Determine the [x, y] coordinate at the center of the cell enclosing the given text.  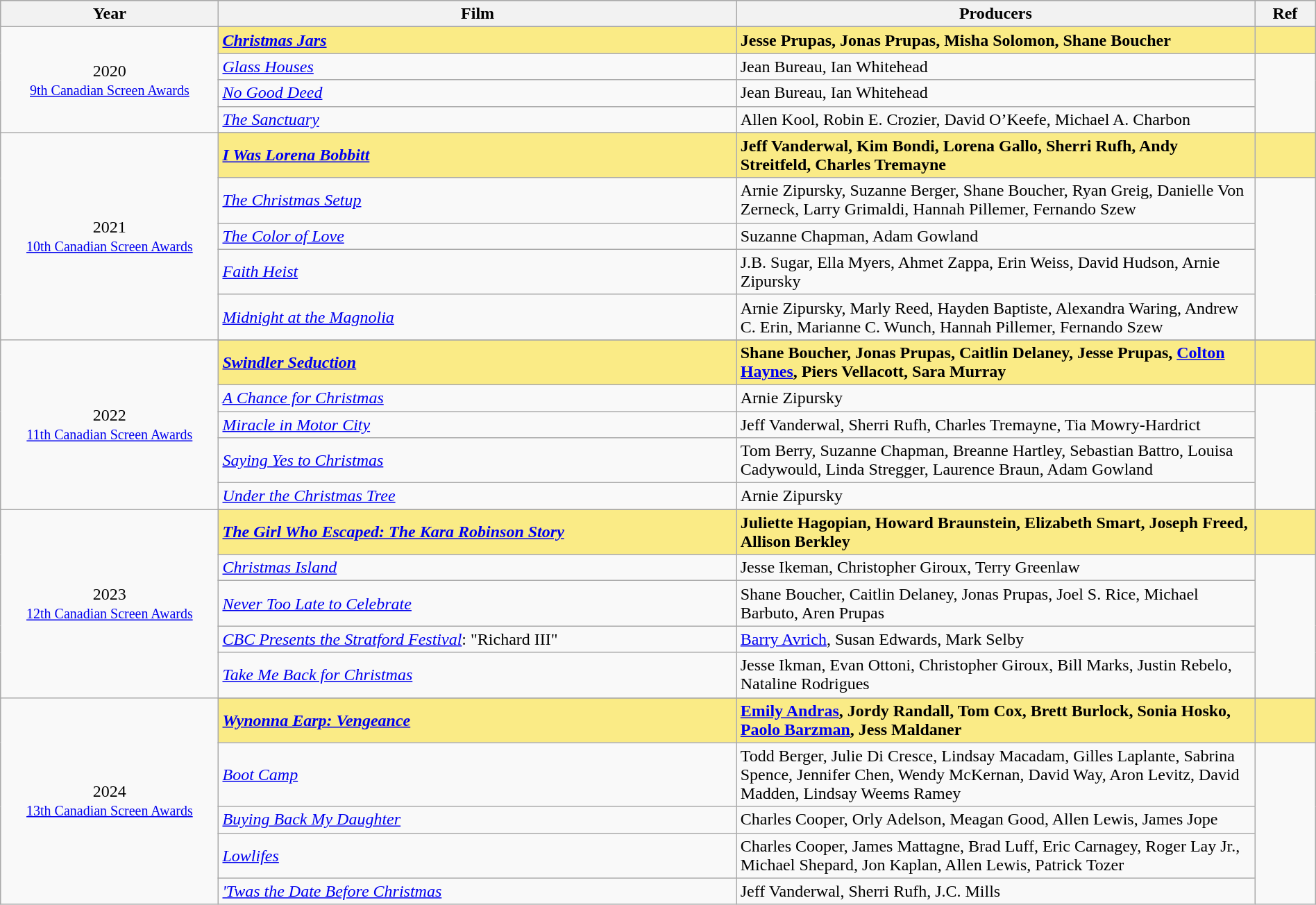
Christmas Jars [478, 40]
CBC Presents the Stratford Festival: "Richard III" [478, 639]
Allen Kool, Robin E. Crozier, David O’Keefe, Michael A. Charbon [995, 119]
Saying Yes to Christmas [478, 461]
Ref [1285, 14]
Boot Camp [478, 775]
Shane Boucher, Caitlin Delaney, Jonas Prupas, Joel S. Rice, Michael Barbuto, Aren Prupas [995, 604]
The Color of Love [478, 236]
Shane Boucher, Jonas Prupas, Caitlin Delaney, Jesse Prupas, Colton Haynes, Piers Vellacott, Sara Murray [995, 362]
The Sanctuary [478, 119]
202211th Canadian Screen Awards [110, 424]
Lowlifes [478, 855]
Under the Christmas Tree [478, 496]
Jeff Vanderwal, Sherri Rufh, Charles Tremayne, Tia Mowry-Hardrict [995, 424]
Jeff Vanderwal, Kim Bondi, Lorena Gallo, Sherri Rufh, Andy Streitfeld, Charles Tremayne [995, 155]
Swindler Seduction [478, 362]
Glass Houses [478, 67]
Charles Cooper, Orly Adelson, Meagan Good, Allen Lewis, James Jope [995, 820]
Arnie Zipursky, Suzanne Berger, Shane Boucher, Ryan Greig, Danielle Von Zerneck, Larry Grimaldi, Hannah Pillemer, Fernando Szew [995, 200]
Jesse Ikeman, Christopher Giroux, Terry Greenlaw [995, 568]
The Girl Who Escaped: The Kara Robinson Story [478, 532]
Jesse Ikman, Evan Ottoni, Christopher Giroux, Bill Marks, Justin Rebelo, Nataline Rodrigues [995, 675]
Suzanne Chapman, Adam Gowland [995, 236]
Film [478, 14]
J.B. Sugar, Ella Myers, Ahmet Zappa, Erin Weiss, David Hudson, Arnie Zipursky [995, 272]
Take Me Back for Christmas [478, 675]
Juliette Hagopian, Howard Braunstein, Elizabeth Smart, Joseph Freed, Allison Berkley [995, 532]
Tom Berry, Suzanne Chapman, Breanne Hartley, Sebastian Battro, Louisa Cadywould, Linda Stregger, Laurence Braun, Adam Gowland [995, 461]
Wynonna Earp: Vengeance [478, 720]
Jeff Vanderwal, Sherri Rufh, J.C. Mills [995, 891]
Midnight at the Magnolia [478, 316]
Miracle in Motor City [478, 424]
Barry Avrich, Susan Edwards, Mark Selby [995, 639]
Charles Cooper, James Mattagne, Brad Luff, Eric Carnagey, Roger Lay Jr., Michael Shepard, Jon Kaplan, Allen Lewis, Patrick Tozer [995, 855]
I Was Lorena Bobbitt [478, 155]
Christmas Island [478, 568]
A Chance for Christmas [478, 398]
Arnie Zipursky, Marly Reed, Hayden Baptiste, Alexandra Waring, Andrew C. Erin, Marianne C. Wunch, Hannah Pillemer, Fernando Szew [995, 316]
202312th Canadian Screen Awards [110, 604]
The Christmas Setup [478, 200]
Buying Back My Daughter [478, 820]
Year [110, 14]
Jesse Prupas, Jonas Prupas, Misha Solomon, Shane Boucher [995, 40]
2021 10th Canadian Screen Awards [110, 236]
2020 9th Canadian Screen Awards [110, 80]
Never Too Late to Celebrate [478, 604]
'Twas the Date Before Christmas [478, 891]
Faith Heist [478, 272]
202413th Canadian Screen Awards [110, 801]
No Good Deed [478, 93]
Emily Andras, Jordy Randall, Tom Cox, Brett Burlock, Sonia Hosko, Paolo Barzman, Jess Maldaner [995, 720]
Producers [995, 14]
